Output the (X, Y) coordinate of the center of the cell containing the given text.  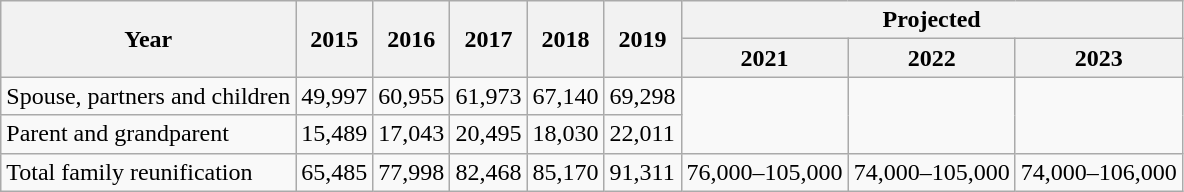
2019 (642, 39)
65,485 (334, 172)
69,298 (642, 96)
15,489 (334, 134)
2021 (764, 58)
77,998 (412, 172)
Spouse, partners and children (148, 96)
61,973 (488, 96)
17,043 (412, 134)
85,170 (566, 172)
74,000–106,000 (1098, 172)
Year (148, 39)
60,955 (412, 96)
22,011 (642, 134)
2023 (1098, 58)
67,140 (566, 96)
49,997 (334, 96)
2016 (412, 39)
Parent and grandparent (148, 134)
2018 (566, 39)
Total family reunification (148, 172)
91,311 (642, 172)
Projected (932, 20)
82,468 (488, 172)
74,000–105,000 (932, 172)
2022 (932, 58)
2017 (488, 39)
2015 (334, 39)
20,495 (488, 134)
76,000–105,000 (764, 172)
18,030 (566, 134)
